Scan for the cell matching the given text and deliver its [X, Y] coordinate at center. 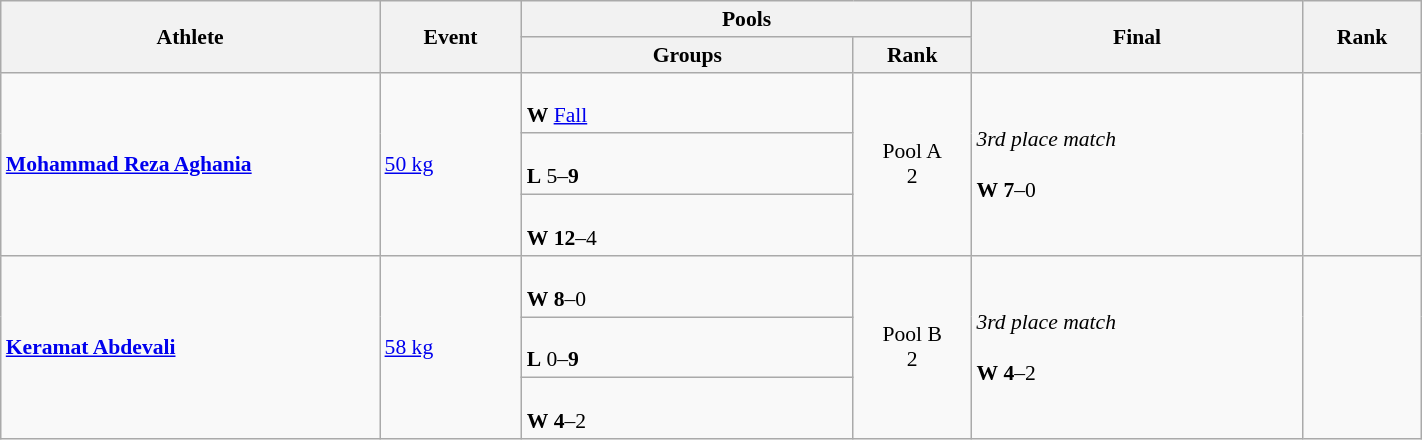
W 4–2 [688, 408]
L 5–9 [688, 164]
W 12–4 [688, 226]
58 kg [451, 348]
W Fall [688, 102]
Event [451, 36]
Pool B2 [912, 348]
Keramat Abdevali [190, 348]
Pool A2 [912, 164]
L 0–9 [688, 348]
Pools [747, 19]
W 8–0 [688, 286]
Groups [688, 55]
3rd place matchW 7–0 [1136, 164]
Athlete [190, 36]
3rd place matchW 4–2 [1136, 348]
Mohammad Reza Aghania [190, 164]
50 kg [451, 164]
Final [1136, 36]
